Return [X, Y] of the center of cell containing provided text 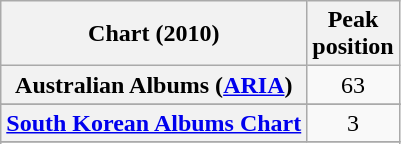
South Korean Albums Chart [154, 123]
Peakposition [353, 34]
63 [353, 85]
Chart (2010) [154, 34]
3 [353, 123]
Australian Albums (ARIA) [154, 85]
